For the text-containing cell, return its midpoint in [x, y] coordinate format. 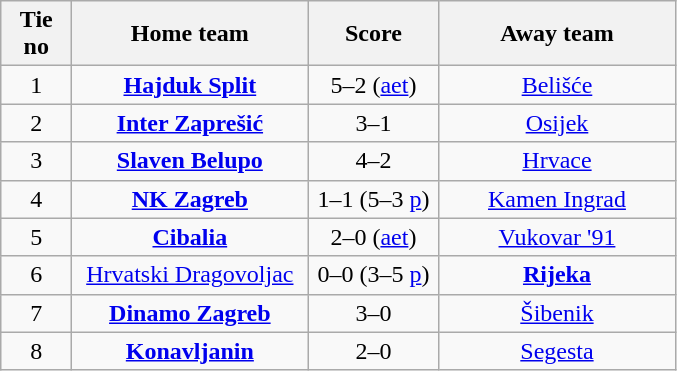
Belišće [557, 85]
2 [36, 123]
3–0 [374, 313]
Šibenik [557, 313]
5 [36, 237]
Tie no [36, 34]
3 [36, 161]
Hrvatski Dragovoljac [190, 275]
5–2 (aet) [374, 85]
Home team [190, 34]
Kamen Ingrad [557, 199]
2–0 [374, 351]
Away team [557, 34]
4–2 [374, 161]
6 [36, 275]
1–1 (5–3 p) [374, 199]
Hrvace [557, 161]
NK Zagreb [190, 199]
1 [36, 85]
Konavljanin [190, 351]
3–1 [374, 123]
0–0 (3–5 p) [374, 275]
Cibalia [190, 237]
2–0 (aet) [374, 237]
4 [36, 199]
Hajduk Split [190, 85]
Dinamo Zagreb [190, 313]
Segesta [557, 351]
Inter Zaprešić [190, 123]
Vukovar '91 [557, 237]
7 [36, 313]
Osijek [557, 123]
Rijeka [557, 275]
Score [374, 34]
Slaven Belupo [190, 161]
8 [36, 351]
